Return the (X, Y) coordinate for the center point of the cell that contains the specified text.  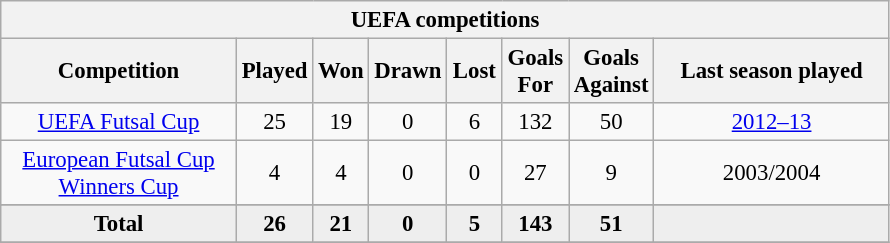
Played (274, 72)
50 (610, 122)
6 (475, 122)
132 (535, 122)
UEFA Futsal Cup (119, 122)
5 (475, 224)
51 (610, 224)
9 (610, 174)
Lost (475, 72)
Won (341, 72)
26 (274, 224)
UEFA competitions (446, 20)
25 (274, 122)
Total (119, 224)
21 (341, 224)
Goals For (535, 72)
Drawn (408, 72)
143 (535, 224)
European Futsal Cup Winners Cup (119, 174)
27 (535, 174)
19 (341, 122)
2003/2004 (772, 174)
Goals Against (610, 72)
Competition (119, 72)
Last season played (772, 72)
2012–13 (772, 122)
